Detect which cell encompasses the target text, then output its (X, Y) center coordinate. 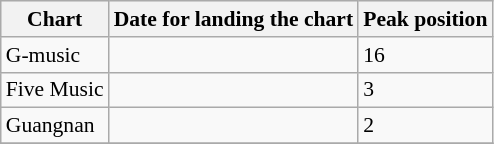
2 (425, 126)
Peak position (425, 19)
Date for landing the chart (234, 19)
16 (425, 55)
Guangnan (55, 126)
3 (425, 90)
G-music (55, 55)
Five Music (55, 90)
Chart (55, 19)
